Determine the [x, y] coordinate at the center of the cell enclosing the given text.  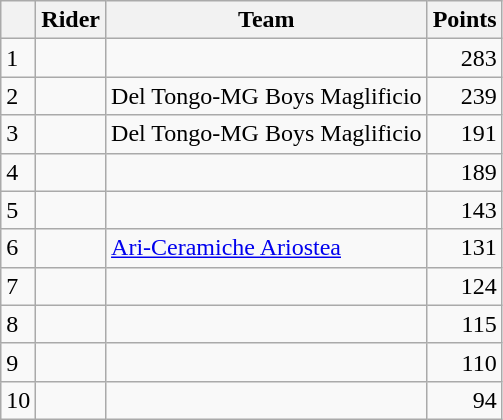
7 [18, 286]
189 [464, 172]
9 [18, 362]
1 [18, 58]
110 [464, 362]
131 [464, 248]
Rider [71, 20]
2 [18, 96]
94 [464, 400]
124 [464, 286]
3 [18, 134]
6 [18, 248]
191 [464, 134]
8 [18, 324]
10 [18, 400]
Ari-Ceramiche Ariostea [267, 248]
Points [464, 20]
239 [464, 96]
143 [464, 210]
283 [464, 58]
Team [267, 20]
115 [464, 324]
5 [18, 210]
4 [18, 172]
